Capture the cell that displays the provided text and extract its [x, y] central coordinate. 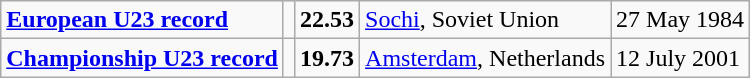
12 July 2001 [680, 58]
Championship U23 record [142, 58]
22.53 [326, 20]
27 May 1984 [680, 20]
Amsterdam, Netherlands [486, 58]
19.73 [326, 58]
Sochi, Soviet Union [486, 20]
European U23 record [142, 20]
